Return (x, y) of the center of cell containing provided text 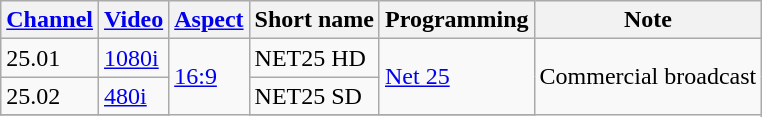
Video (134, 20)
NET25 SD (314, 96)
Programming (456, 20)
Channel (50, 20)
480i (134, 96)
25.01 (50, 58)
25.02 (50, 96)
1080i (134, 58)
Net 25 (456, 77)
Aspect (209, 20)
Note (648, 20)
Commercial broadcast (648, 77)
16:9 (209, 77)
NET25 HD (314, 58)
Short name (314, 20)
